Find where the given text appears and provide that cell's center as [x, y] coordinate. 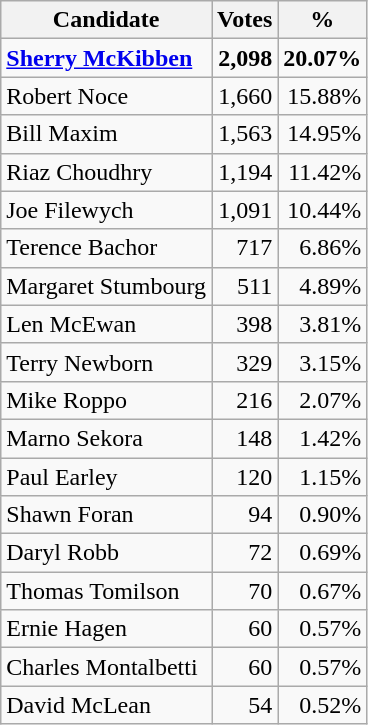
Joe Filewych [106, 210]
329 [245, 362]
Len McEwan [106, 324]
1.42% [322, 438]
15.88% [322, 96]
6.86% [322, 248]
Bill Maxim [106, 134]
120 [245, 477]
Terence Bachor [106, 248]
% [322, 20]
3.15% [322, 362]
0.90% [322, 515]
1.15% [322, 477]
148 [245, 438]
511 [245, 286]
Margaret Stumbourg [106, 286]
0.69% [322, 553]
Paul Earley [106, 477]
Ernie Hagen [106, 629]
3.81% [322, 324]
Robert Noce [106, 96]
54 [245, 705]
David McLean [106, 705]
1,563 [245, 134]
10.44% [322, 210]
1,194 [245, 172]
94 [245, 515]
Daryl Robb [106, 553]
1,091 [245, 210]
Shawn Foran [106, 515]
Votes [245, 20]
0.67% [322, 591]
0.52% [322, 705]
11.42% [322, 172]
Sherry McKibben [106, 58]
717 [245, 248]
2.07% [322, 400]
20.07% [322, 58]
1,660 [245, 96]
Candidate [106, 20]
Riaz Choudhry [106, 172]
4.89% [322, 286]
Mike Roppo [106, 400]
Marno Sekora [106, 438]
Terry Newborn [106, 362]
72 [245, 553]
Thomas Tomilson [106, 591]
Charles Montalbetti [106, 667]
398 [245, 324]
2,098 [245, 58]
216 [245, 400]
70 [245, 591]
14.95% [322, 134]
